Search for the cell housing the specified text and yield its [x, y] center coordinate. 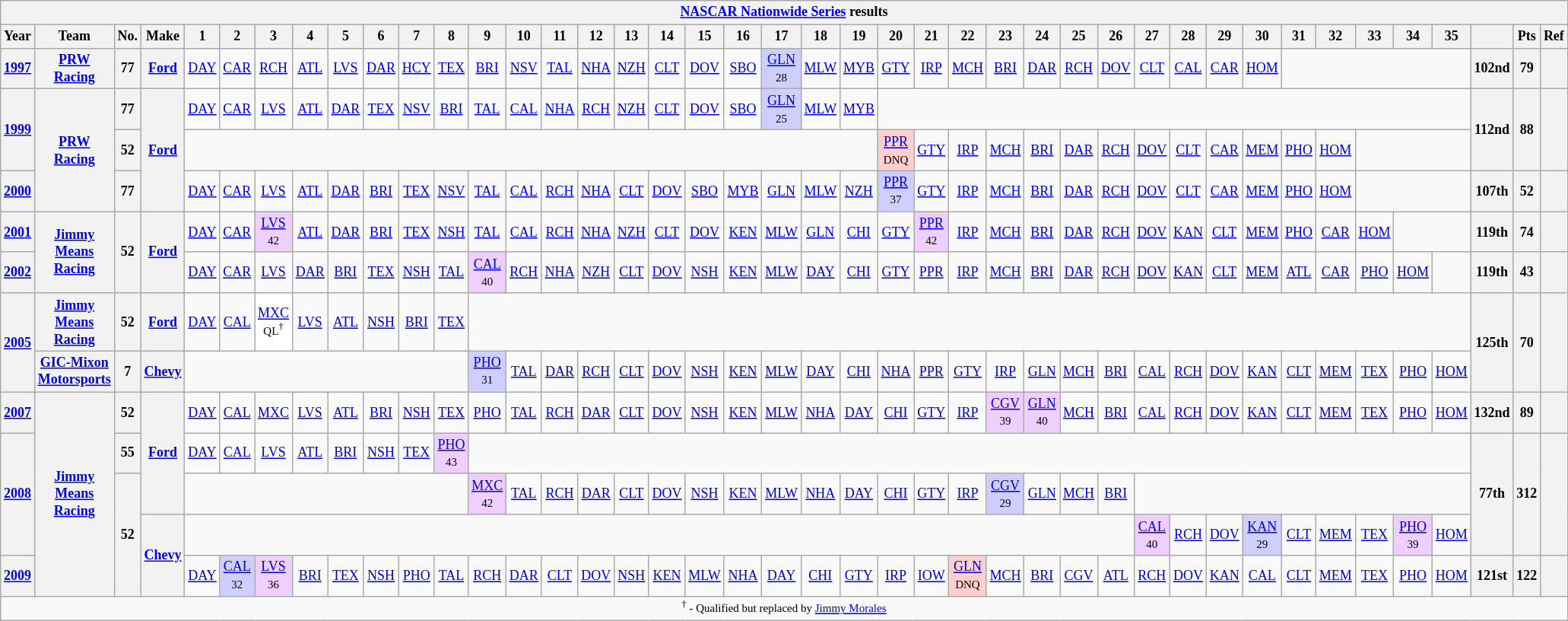
55 [128, 454]
† - Qualified but replaced by Jimmy Morales [784, 608]
12 [596, 37]
107th [1492, 191]
15 [704, 37]
43 [1527, 272]
2007 [18, 412]
121st [1492, 576]
LVS36 [274, 576]
89 [1527, 412]
79 [1527, 68]
26 [1116, 37]
MXCQL† [274, 322]
GLNDNQ [968, 576]
19 [859, 37]
11 [560, 37]
312 [1527, 495]
6 [382, 37]
Pts [1527, 37]
CGV39 [1005, 412]
IOW [932, 576]
2009 [18, 576]
GIC-Mixon Motorsports [75, 371]
CGV29 [1005, 494]
KAN29 [1262, 535]
14 [667, 37]
Team [75, 37]
HCY [417, 68]
10 [523, 37]
30 [1262, 37]
132nd [1492, 412]
No. [128, 37]
Make [163, 37]
13 [632, 37]
35 [1451, 37]
18 [820, 37]
CGV [1079, 576]
34 [1413, 37]
9 [487, 37]
LVS42 [274, 232]
25 [1079, 37]
2000 [18, 191]
4 [310, 37]
PHO39 [1413, 535]
77th [1492, 495]
16 [743, 37]
1999 [18, 129]
MXC42 [487, 494]
8 [452, 37]
70 [1527, 342]
GLN25 [782, 110]
Ref [1554, 37]
88 [1527, 129]
GLN40 [1042, 412]
23 [1005, 37]
102nd [1492, 68]
MXC [274, 412]
17 [782, 37]
NASCAR Nationwide Series results [784, 12]
32 [1335, 37]
122 [1527, 576]
125th [1492, 342]
5 [345, 37]
PPRDNQ [896, 150]
2 [237, 37]
27 [1152, 37]
31 [1299, 37]
3 [274, 37]
PHO43 [452, 454]
112nd [1492, 129]
2002 [18, 272]
24 [1042, 37]
1997 [18, 68]
PHO31 [487, 371]
PPR37 [896, 191]
74 [1527, 232]
22 [968, 37]
2008 [18, 495]
2005 [18, 342]
CAL32 [237, 576]
GLN28 [782, 68]
21 [932, 37]
2001 [18, 232]
29 [1224, 37]
PPR42 [932, 232]
20 [896, 37]
28 [1189, 37]
Year [18, 37]
33 [1375, 37]
1 [202, 37]
